Provide the [x, y] coordinate of the cell's center where the given text is located.  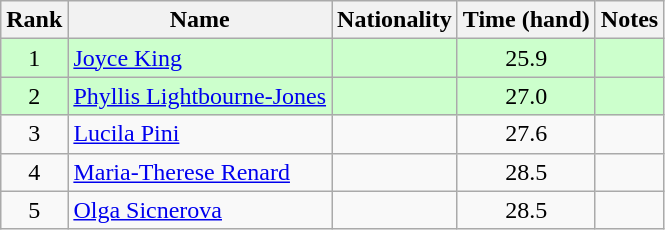
1 [34, 58]
Name [200, 20]
27.6 [526, 134]
Rank [34, 20]
Joyce King [200, 58]
Phyllis Lightbourne-Jones [200, 96]
Lucila Pini [200, 134]
3 [34, 134]
Nationality [395, 20]
2 [34, 96]
Olga Sicnerova [200, 210]
4 [34, 172]
Maria-Therese Renard [200, 172]
25.9 [526, 58]
5 [34, 210]
Time (hand) [526, 20]
27.0 [526, 96]
Notes [629, 20]
